Search for the cell housing the specified text and yield its [x, y] center coordinate. 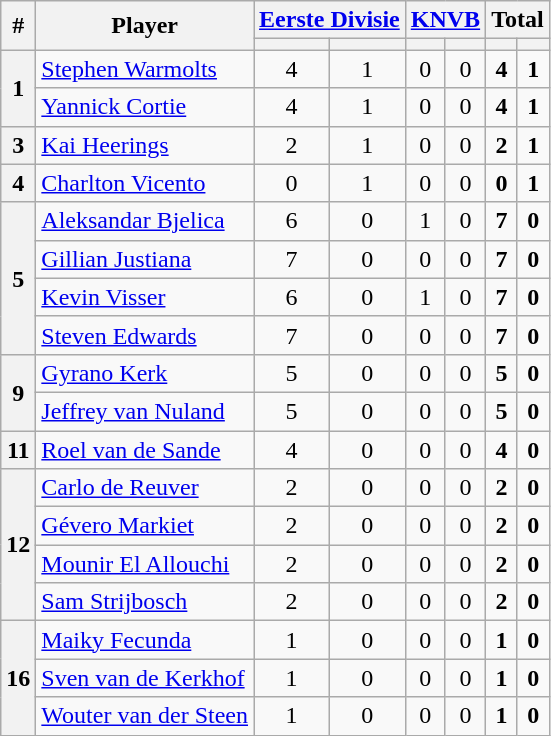
9 [18, 392]
Kai Heerings [145, 145]
Yannick Cortie [145, 107]
Maiky Fecunda [145, 640]
Roel van de Sande [145, 449]
Player [145, 26]
Sam Strijbosch [145, 602]
Gillian Justiana [145, 259]
Total [518, 20]
16 [18, 678]
Wouter van der Steen [145, 716]
Eerste Divisie [330, 20]
Steven Edwards [145, 335]
KNVB [445, 20]
3 [18, 145]
Stephen Warmolts [145, 69]
Aleksandar Bjelica [145, 221]
# [18, 26]
Gyrano Kerk [145, 373]
Charlton Vicento [145, 183]
Sven van de Kerkhof [145, 678]
Carlo de Reuver [145, 488]
12 [18, 545]
Jeffrey van Nuland [145, 411]
11 [18, 449]
Kevin Visser [145, 297]
Mounir El Allouchi [145, 564]
Gévero Markiet [145, 526]
